Find where the given text appears and provide that cell's center as [x, y] coordinate. 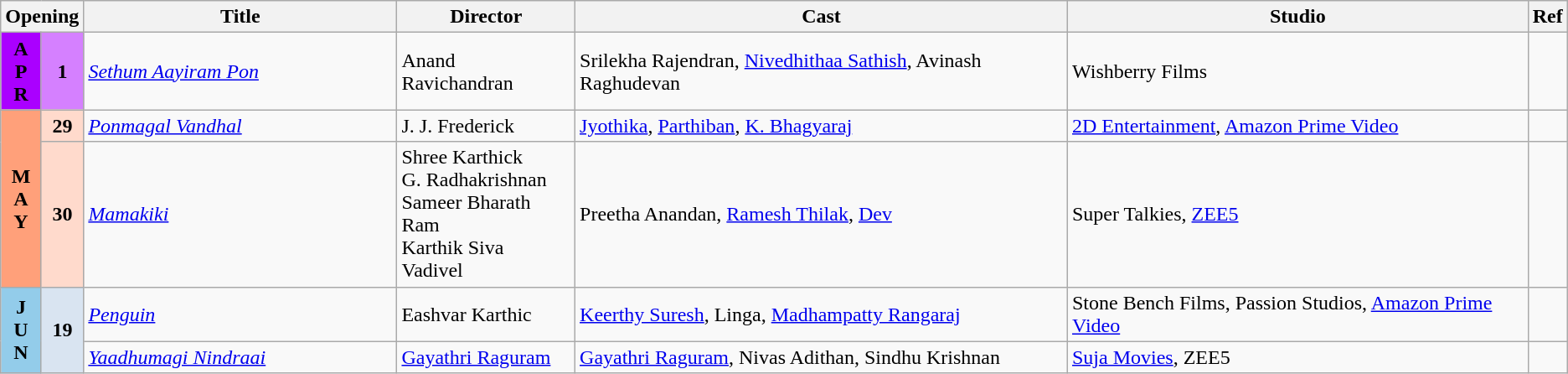
Opening [42, 17]
APR [22, 71]
Gayathri Raguram, Nivas Adithan, Sindhu Krishnan [822, 357]
Studio [1297, 17]
Shree KarthickG. RadhakrishnanSameer Bharath RamKarthik SivaVadivel [486, 215]
Wishberry Films [1297, 71]
19 [62, 330]
Eashvar Karthic [486, 314]
Penguin [240, 314]
Preetha Anandan, Ramesh Thilak, Dev [822, 215]
J. J. Frederick [486, 126]
30 [62, 215]
Sethum Aayiram Pon [240, 71]
Cast [822, 17]
29 [62, 126]
Jyothika, Parthiban, K. Bhagyaraj [822, 126]
Srilekha Rajendran, Nivedhithaa Sathish, Avinash Raghudevan [822, 71]
2D Entertainment, Amazon Prime Video [1297, 126]
Title [240, 17]
Super Talkies, ZEE5 [1297, 215]
Director [486, 17]
Anand Ravichandran [486, 71]
MAY [22, 198]
Ponmagal Vandhal [240, 126]
Yaadhumagi Nindraai [240, 357]
1 [62, 71]
JUN [22, 330]
Mamakiki [240, 215]
Suja Movies, ZEE5 [1297, 357]
Ref [1548, 17]
Gayathri Raguram [486, 357]
Stone Bench Films, Passion Studios, Amazon Prime Video [1297, 314]
Keerthy Suresh, Linga, Madhampatty Rangaraj [822, 314]
